Find where the given text appears and provide that cell's center as [x, y] coordinate. 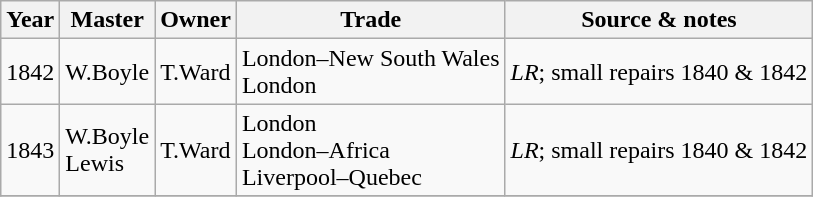
Source & notes [659, 20]
W.BoyleLewis [108, 150]
LondonLondon–AfricaLiverpool–Quebec [370, 150]
Master [108, 20]
Owner [196, 20]
1842 [30, 72]
Trade [370, 20]
1843 [30, 150]
Year [30, 20]
London–New South WalesLondon [370, 72]
W.Boyle [108, 72]
